Return the [x, y] coordinate for the center point of the cell that contains the specified text.  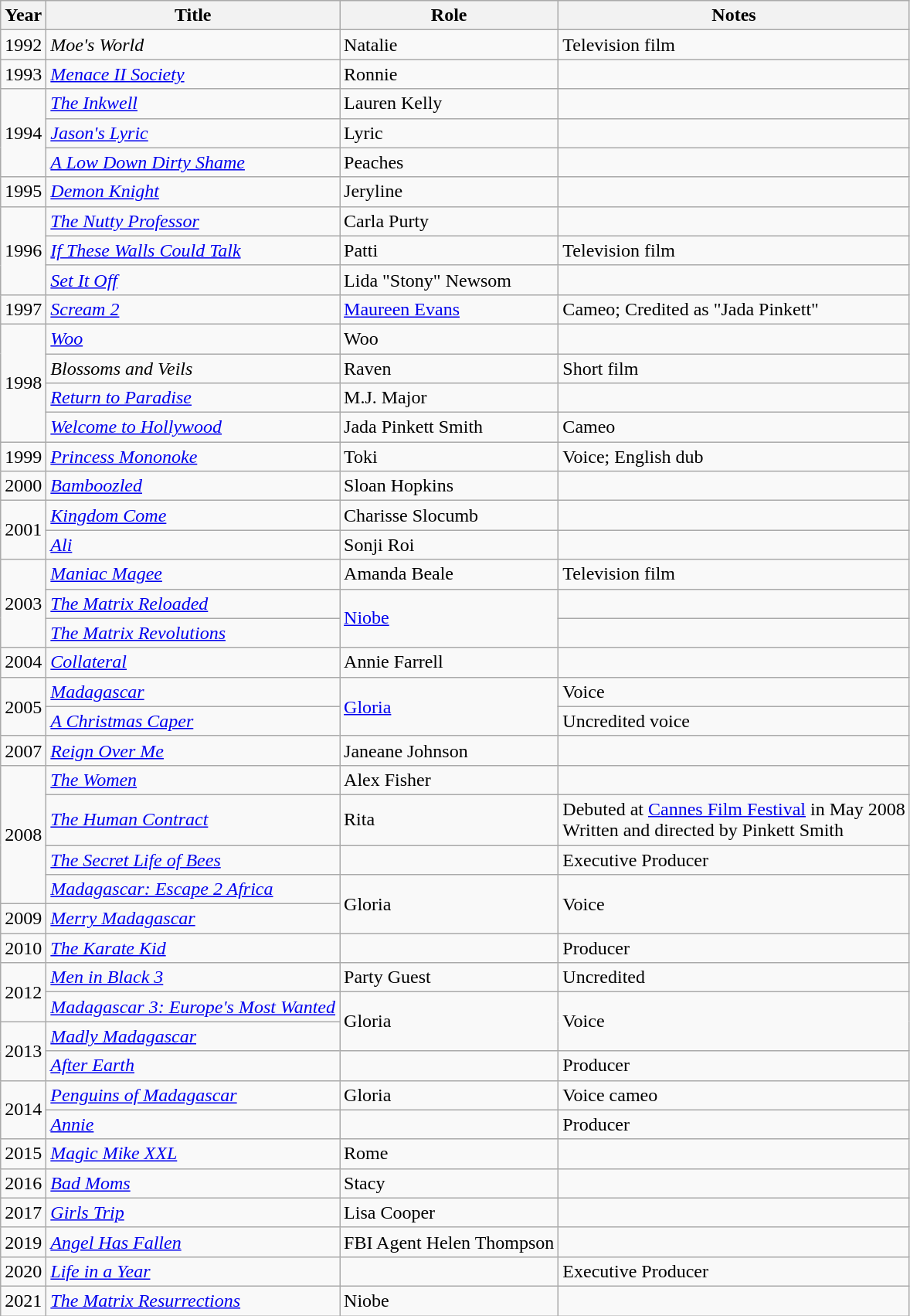
A Christmas Caper [193, 721]
2010 [23, 948]
2007 [23, 750]
2005 [23, 706]
Ronnie [450, 74]
Natalie [450, 45]
Men in Black 3 [193, 978]
M.J. Major [450, 398]
Jason's Lyric [193, 133]
Short film [734, 369]
Collateral [193, 662]
2021 [23, 1301]
Voice cameo [734, 1095]
Debuted at Cannes Film Festival in May 2008 Written and directed by Pinkett Smith [734, 819]
1994 [23, 133]
Life in a Year [193, 1271]
2001 [23, 530]
Role [450, 15]
Girls Trip [193, 1212]
Blossoms and Veils [193, 369]
Moe's World [193, 45]
2004 [23, 662]
Merry Madagascar [193, 919]
Annie Farrell [450, 662]
1997 [23, 309]
Maniac Magee [193, 574]
Princess Mononoke [193, 457]
The Women [193, 780]
2008 [23, 835]
Madagascar [193, 692]
Annie [193, 1124]
If These Walls Could Talk [193, 250]
Madagascar: Escape 2 Africa [193, 889]
1999 [23, 457]
Peaches [450, 162]
The Matrix Reloaded [193, 604]
Stacy [450, 1183]
Scream 2 [193, 309]
Cameo [734, 427]
Title [193, 15]
Bad Moms [193, 1183]
Rita [450, 819]
Madly Madagascar [193, 1036]
FBI Agent Helen Thompson [450, 1242]
2020 [23, 1271]
Voice; English dub [734, 457]
The Inkwell [193, 104]
Lida "Stony" Newsom [450, 280]
Year [23, 15]
The Human Contract [193, 819]
Bamboozled [193, 486]
Welcome to Hollywood [193, 427]
The Nutty Professor [193, 221]
The Matrix Revolutions [193, 633]
Charisse Slocumb [450, 515]
Kingdom Come [193, 515]
Sonji Roi [450, 545]
Jada Pinkett Smith [450, 427]
2009 [23, 919]
Carla Purty [450, 221]
Rome [450, 1154]
Return to Paradise [193, 398]
2016 [23, 1183]
Lauren Kelly [450, 104]
Reign Over Me [193, 750]
Sloan Hopkins [450, 486]
The Secret Life of Bees [193, 860]
Cameo; Credited as "Jada Pinkett" [734, 309]
A Low Down Dirty Shame [193, 162]
Notes [734, 15]
2000 [23, 486]
2012 [23, 992]
Madagascar 3: Europe's Most Wanted [193, 1007]
Patti [450, 250]
After Earth [193, 1066]
Ali [193, 545]
1995 [23, 192]
2003 [23, 604]
Magic Mike XXL [193, 1154]
2017 [23, 1212]
Penguins of Madagascar [193, 1095]
Demon Knight [193, 192]
1993 [23, 74]
2013 [23, 1051]
Menace II Society [193, 74]
Raven [450, 369]
1998 [23, 383]
Alex Fisher [450, 780]
Angel Has Fallen [193, 1242]
2015 [23, 1154]
Party Guest [450, 978]
Set It Off [193, 280]
Uncredited voice [734, 721]
The Karate Kid [193, 948]
Uncredited [734, 978]
Toki [450, 457]
The Matrix Resurrections [193, 1301]
Janeane Johnson [450, 750]
2014 [23, 1110]
Maureen Evans [450, 309]
Lisa Cooper [450, 1212]
2019 [23, 1242]
1996 [23, 250]
1992 [23, 45]
Lyric [450, 133]
Jeryline [450, 192]
Amanda Beale [450, 574]
